Pinpoint the cell where the given text exists, returning its (X, Y) midpoint coordinate. 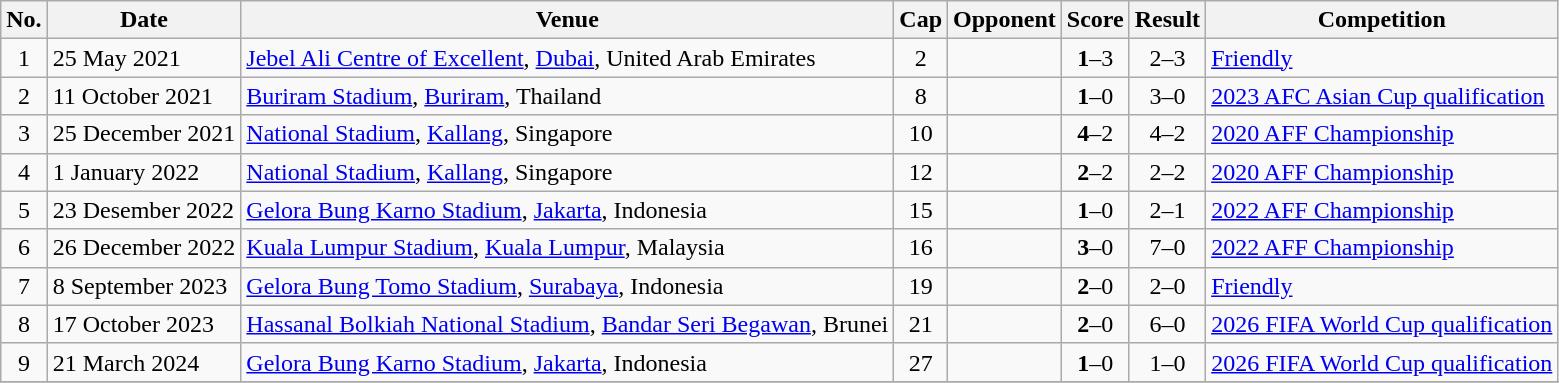
4 (24, 172)
26 December 2022 (144, 248)
19 (921, 286)
3 (24, 134)
Venue (568, 20)
15 (921, 210)
25 May 2021 (144, 58)
Result (1167, 20)
6–0 (1167, 324)
7 (24, 286)
Opponent (1005, 20)
21 March 2024 (144, 362)
2–1 (1167, 210)
27 (921, 362)
No. (24, 20)
6 (24, 248)
Cap (921, 20)
Kuala Lumpur Stadium, Kuala Lumpur, Malaysia (568, 248)
10 (921, 134)
25 December 2021 (144, 134)
21 (921, 324)
Hassanal Bolkiah National Stadium, Bandar Seri Begawan, Brunei (568, 324)
Date (144, 20)
23 Desember 2022 (144, 210)
1 (24, 58)
1 January 2022 (144, 172)
7–0 (1167, 248)
2–3 (1167, 58)
9 (24, 362)
5 (24, 210)
Gelora Bung Tomo Stadium, Surabaya, Indonesia (568, 286)
Jebel Ali Centre of Excellent, Dubai, United Arab Emirates (568, 58)
Buriram Stadium, Buriram, Thailand (568, 96)
Competition (1382, 20)
Score (1095, 20)
12 (921, 172)
16 (921, 248)
17 October 2023 (144, 324)
8 September 2023 (144, 286)
1–3 (1095, 58)
11 October 2021 (144, 96)
2023 AFC Asian Cup qualification (1382, 96)
